Scan for the cell matching the given text and deliver its (x, y) coordinate at center. 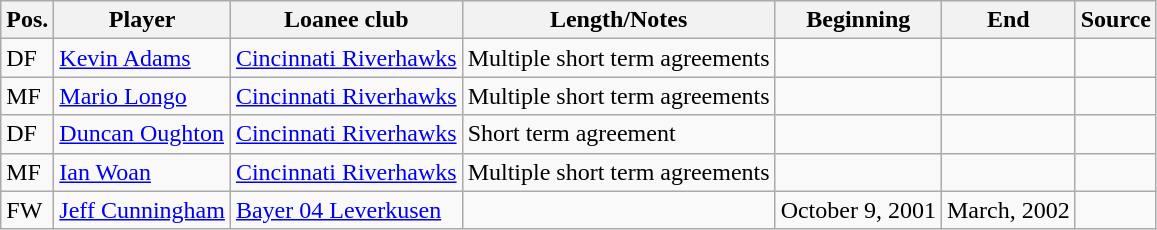
Length/Notes (618, 20)
March, 2002 (1008, 210)
Bayer 04 Leverkusen (346, 210)
Beginning (858, 20)
End (1008, 20)
Duncan Oughton (142, 134)
Mario Longo (142, 96)
Loanee club (346, 20)
Jeff Cunningham (142, 210)
Player (142, 20)
October 9, 2001 (858, 210)
Pos. (28, 20)
Kevin Adams (142, 58)
FW (28, 210)
Source (1116, 20)
Short term agreement (618, 134)
Ian Woan (142, 172)
